Return the [X, Y] coordinate for the center point of the cell that contains the specified text.  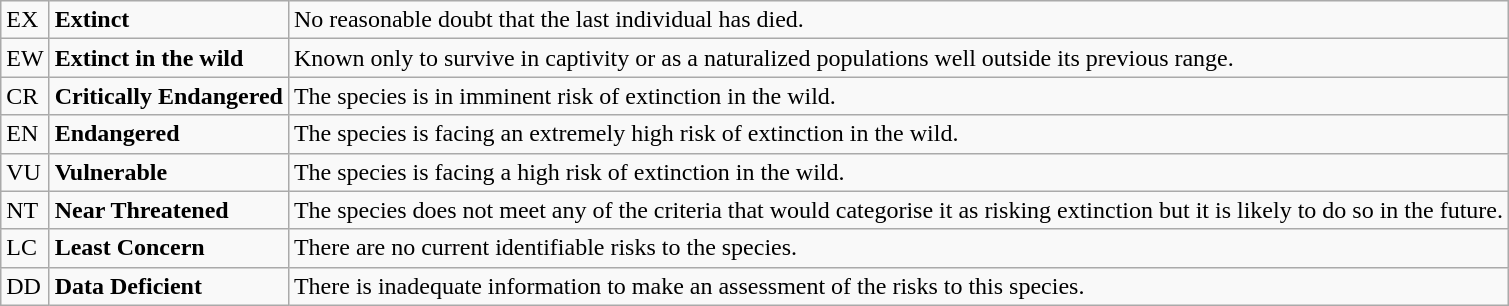
Endangered [168, 134]
The species is facing a high risk of extinction in the wild. [898, 172]
Extinct in the wild [168, 58]
There are no current identifiable risks to the species. [898, 248]
NT [25, 210]
Least Concern [168, 248]
EN [25, 134]
The species is facing an extremely high risk of extinction in the wild. [898, 134]
There is inadequate information to make an assessment of the risks to this species. [898, 286]
DD [25, 286]
Data Deficient [168, 286]
EX [25, 20]
Critically Endangered [168, 96]
No reasonable doubt that the last individual has died. [898, 20]
EW [25, 58]
Vulnerable [168, 172]
LC [25, 248]
Near Threatened [168, 210]
VU [25, 172]
The species is in imminent risk of extinction in the wild. [898, 96]
Known only to survive in captivity or as a naturalized populations well outside its previous range. [898, 58]
CR [25, 96]
The species does not meet any of the criteria that would categorise it as risking extinction but it is likely to do so in the future. [898, 210]
Extinct [168, 20]
